Find where the given text appears and provide that cell's center as (x, y) coordinate. 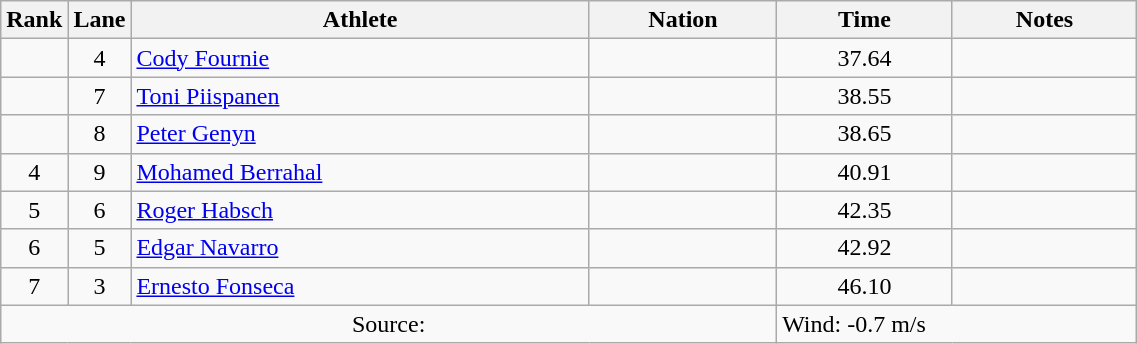
Mohamed Berrahal (360, 172)
40.91 (865, 172)
Cody Fournie (360, 58)
3 (100, 286)
Athlete (360, 20)
Roger Habsch (360, 210)
38.55 (865, 96)
38.65 (865, 134)
37.64 (865, 58)
9 (100, 172)
Edgar Navarro (360, 248)
Time (865, 20)
42.35 (865, 210)
Toni Piispanen (360, 96)
Wind: -0.7 m/s (957, 324)
Rank (34, 20)
Source: (389, 324)
Peter Genyn (360, 134)
Notes (1044, 20)
Ernesto Fonseca (360, 286)
Lane (100, 20)
42.92 (865, 248)
46.10 (865, 286)
8 (100, 134)
Nation (682, 20)
